Identify which cell holds the provided text, then report its (x, y) central coordinate. 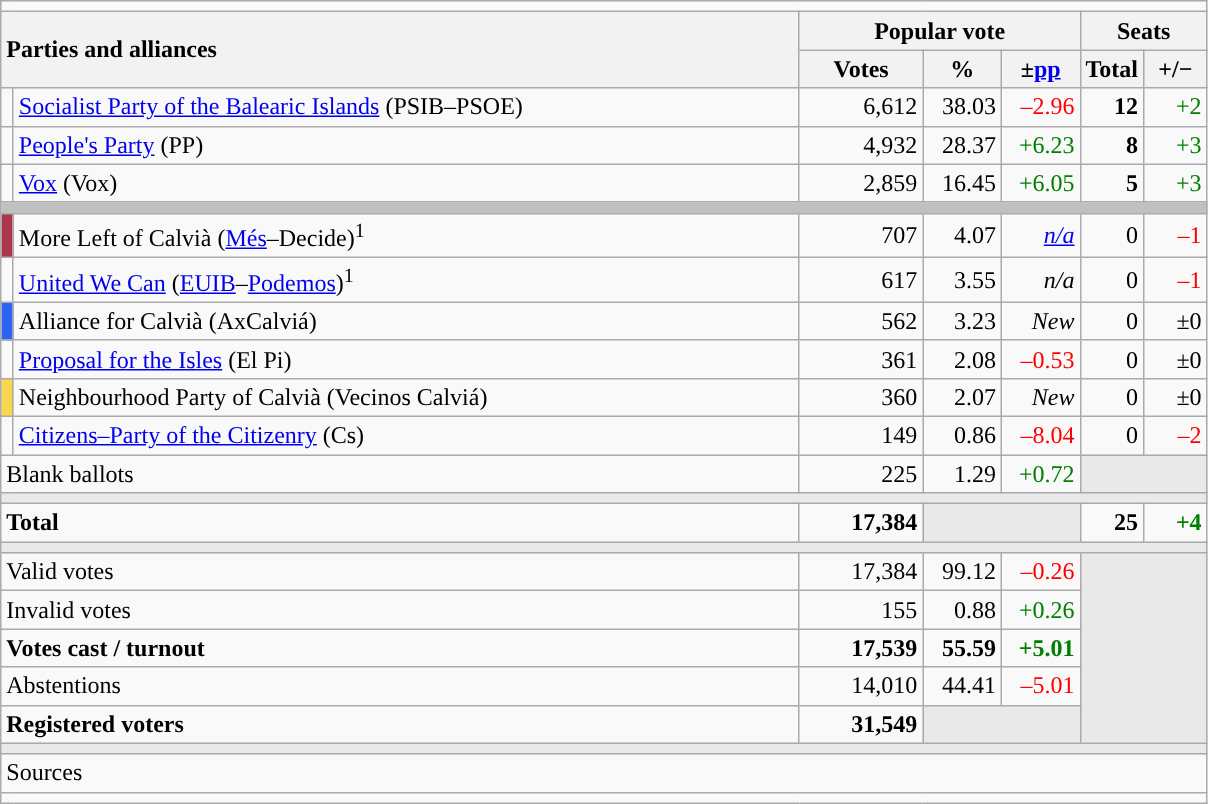
+6.05 (1040, 183)
149 (861, 435)
+/− (1176, 69)
31,549 (861, 724)
38.03 (962, 107)
Blank ballots (400, 474)
12 (1112, 107)
+0.26 (1040, 610)
3.55 (962, 280)
2.08 (962, 359)
+4 (1176, 523)
44.41 (962, 686)
707 (861, 236)
99.12 (962, 572)
28.37 (962, 145)
+0.72 (1040, 474)
+5.01 (1040, 648)
2.07 (962, 397)
% (962, 69)
Valid votes (400, 572)
617 (861, 280)
Neighbourhood Party of Calvià (Vecinos Calviá) (406, 397)
562 (861, 321)
Invalid votes (400, 610)
8 (1112, 145)
14,010 (861, 686)
Alliance for Calvià (AxCalviá) (406, 321)
25 (1112, 523)
5 (1112, 183)
Socialist Party of the Balearic Islands (PSIB–PSOE) (406, 107)
361 (861, 359)
Sources (604, 773)
1.29 (962, 474)
2,859 (861, 183)
4,932 (861, 145)
+2 (1176, 107)
6,612 (861, 107)
+6.23 (1040, 145)
±pp (1040, 69)
–5.01 (1040, 686)
Registered voters (400, 724)
People's Party (PP) (406, 145)
Popular vote (940, 31)
–0.53 (1040, 359)
–8.04 (1040, 435)
17,539 (861, 648)
225 (861, 474)
360 (861, 397)
More Left of Calvià (Més–Decide)1 (406, 236)
Citizens–Party of the Citizenry (Cs) (406, 435)
3.23 (962, 321)
0.86 (962, 435)
–2 (1176, 435)
Proposal for the Isles (El Pi) (406, 359)
Votes cast / turnout (400, 648)
16.45 (962, 183)
–0.26 (1040, 572)
Seats (1144, 31)
Vox (Vox) (406, 183)
Votes (861, 69)
4.07 (962, 236)
155 (861, 610)
Abstentions (400, 686)
United We Can (EUIB–Podemos)1 (406, 280)
55.59 (962, 648)
–2.96 (1040, 107)
Parties and alliances (400, 50)
0.88 (962, 610)
